Provide the (X, Y) coordinate of the cell's center where the given text is located.  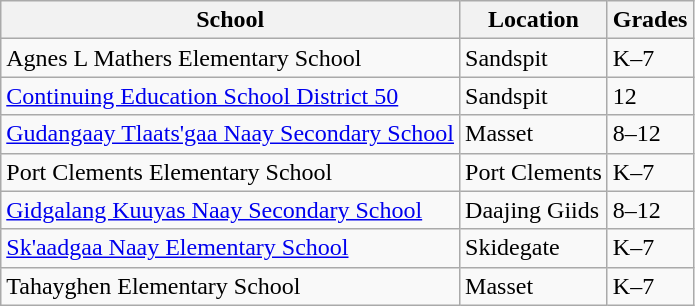
Sk'aadgaa Naay Elementary School (230, 248)
Agnes L Mathers Elementary School (230, 58)
12 (650, 96)
Port Clements Elementary School (230, 172)
Location (534, 20)
Continuing Education School District 50 (230, 96)
Daajing Giids (534, 210)
School (230, 20)
Gidgalang Kuuyas Naay Secondary School (230, 210)
Port Clements (534, 172)
Gudangaay Tlaats'gaa Naay Secondary School (230, 134)
Tahayghen Elementary School (230, 286)
Grades (650, 20)
Skidegate (534, 248)
